Pinpoint the cell where the given text exists, returning its (x, y) midpoint coordinate. 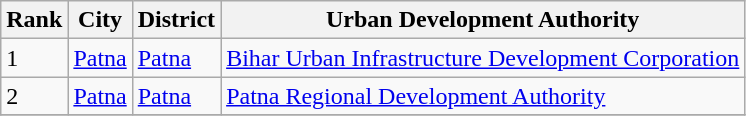
City (100, 20)
Rank (34, 20)
2 (34, 96)
Patna Regional Development Authority (483, 96)
1 (34, 58)
District (176, 20)
Urban Development Authority (483, 20)
Bihar Urban Infrastructure Development Corporation (483, 58)
